Determine the [X, Y] coordinate at the center of the cell enclosing the given text.  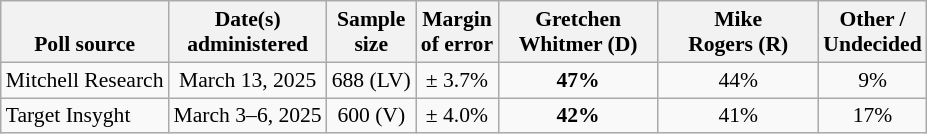
March 13, 2025 [248, 80]
Samplesize [372, 32]
9% [872, 80]
688 (LV) [372, 80]
Marginof error [457, 32]
Other /Undecided [872, 32]
41% [738, 116]
Date(s)administered [248, 32]
March 3–6, 2025 [248, 116]
44% [738, 80]
42% [578, 116]
± 4.0% [457, 116]
Mitchell Research [85, 80]
600 (V) [372, 116]
17% [872, 116]
MikeRogers (R) [738, 32]
Target Insyght [85, 116]
± 3.7% [457, 80]
47% [578, 80]
Poll source [85, 32]
GretchenWhitmer (D) [578, 32]
